Output the [X, Y] coordinate of the center of the cell containing the given text.  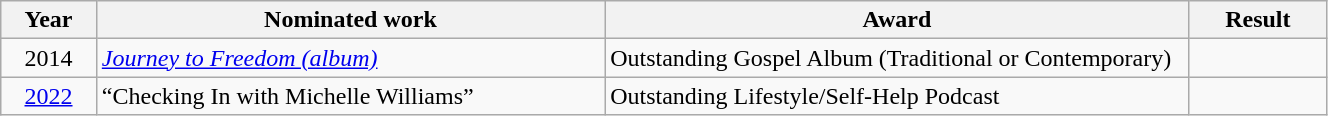
Outstanding Lifestyle/Self-Help Podcast [898, 96]
Outstanding Gospel Album (Traditional or Contemporary) [898, 58]
2022 [49, 96]
2014 [49, 58]
Result [1258, 20]
Award [898, 20]
Journey to Freedom (album) [350, 58]
“Checking In with Michelle Williams” [350, 96]
Nominated work [350, 20]
Year [49, 20]
